For the text-containing cell, return its midpoint in (X, Y) coordinate format. 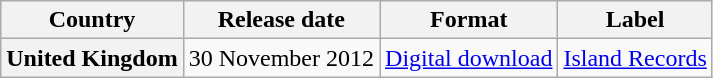
Release date (281, 20)
Digital download (469, 58)
Island Records (635, 58)
Format (469, 20)
United Kingdom (92, 58)
30 November 2012 (281, 58)
Country (92, 20)
Label (635, 20)
